Extract the [X, Y] coordinate from the center of the cell holding the provided text.  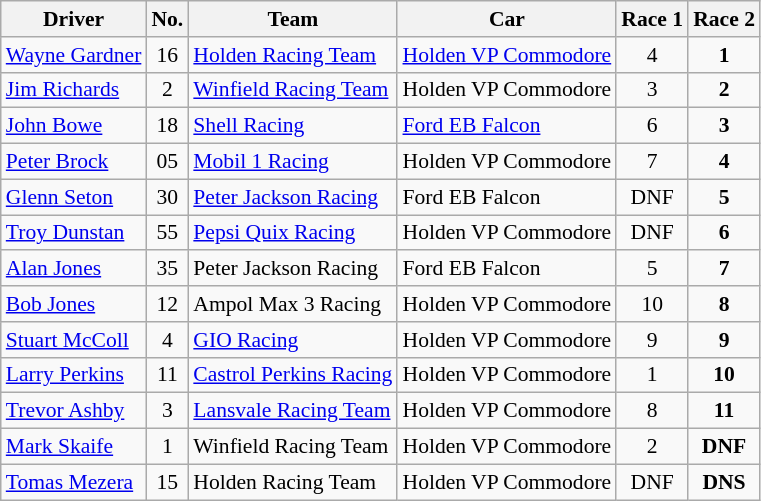
Jim Richards [74, 90]
Alan Jones [74, 269]
Mobil 1 Racing [292, 162]
Glenn Seton [74, 197]
Stuart McColl [74, 340]
Trevor Ashby [74, 411]
Race 1 [652, 19]
15 [167, 482]
05 [167, 162]
Larry Perkins [74, 375]
Ampol Max 3 Racing [292, 304]
12 [167, 304]
John Bowe [74, 126]
No. [167, 19]
Car [506, 19]
Pepsi Quix Racing [292, 233]
Wayne Gardner [74, 55]
Lansvale Racing Team [292, 411]
Troy Dunstan [74, 233]
Driver [74, 19]
Bob Jones [74, 304]
55 [167, 233]
18 [167, 126]
DNS [724, 482]
Castrol Perkins Racing [292, 375]
Tomas Mezera [74, 482]
Team [292, 19]
16 [167, 55]
Peter Brock [74, 162]
Race 2 [724, 19]
Shell Racing [292, 126]
35 [167, 269]
GIO Racing [292, 340]
30 [167, 197]
Mark Skaife [74, 447]
